Scan for the cell matching the given text and deliver its (x, y) coordinate at center. 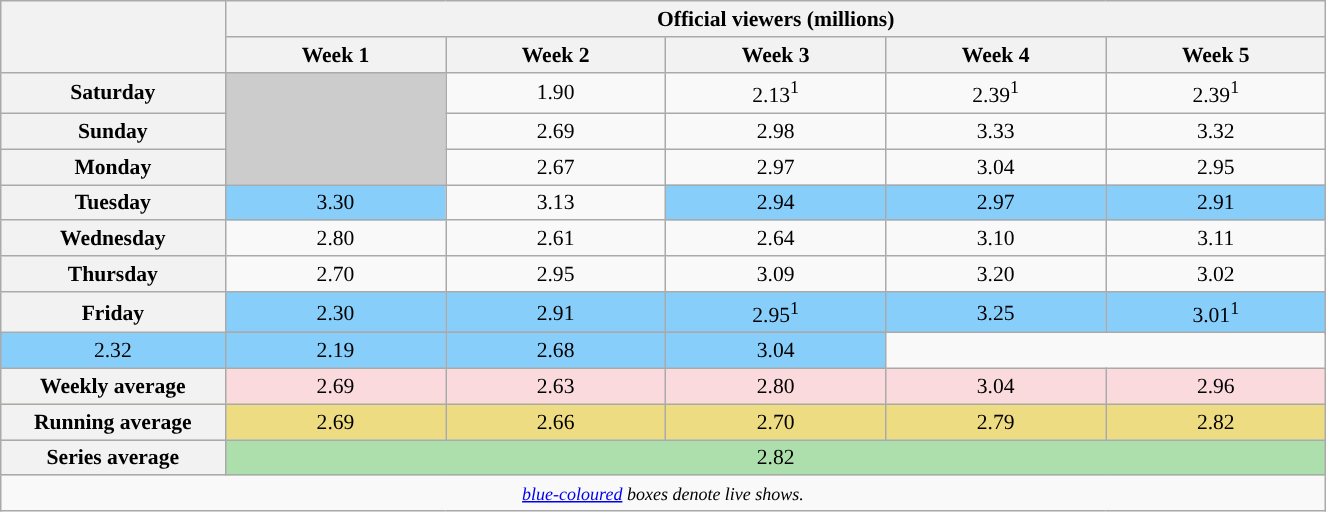
Tuesday (112, 203)
2.32 (112, 351)
1.90 (556, 92)
3.30 (335, 203)
Official viewers (millions) (775, 19)
Monday (112, 167)
2.30 (335, 312)
Week 2 (556, 55)
2.951 (776, 312)
Week 1 (335, 55)
2.67 (556, 167)
2.64 (776, 239)
3.09 (776, 274)
Friday (112, 312)
3.10 (996, 239)
Thursday (112, 274)
Wednesday (112, 239)
blue-coloured boxes denote live shows. (663, 494)
3.02 (1216, 274)
2.131 (776, 92)
2.63 (556, 387)
3.25 (996, 312)
Sunday (112, 132)
3.32 (1216, 132)
3.13 (556, 203)
2.61 (556, 239)
Saturday (112, 92)
2.79 (996, 422)
2.98 (776, 132)
Week 3 (776, 55)
2.96 (1216, 387)
Running average (112, 422)
3.11 (1216, 239)
2.68 (556, 351)
3.20 (996, 274)
3.011 (1216, 312)
Week 5 (1216, 55)
2.19 (335, 351)
Week 4 (996, 55)
3.33 (996, 132)
2.94 (776, 203)
Weekly average (112, 387)
2.66 (556, 422)
Series average (112, 458)
